For the text-containing cell, return its midpoint in [X, Y] coordinate format. 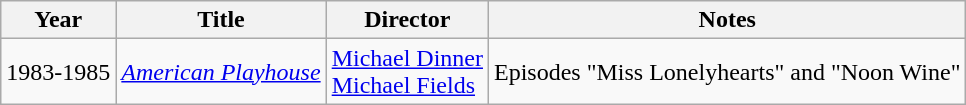
Director [407, 20]
Notes [728, 20]
Title [221, 20]
1983-1985 [58, 72]
Year [58, 20]
Michael DinnerMichael Fields [407, 72]
American Playhouse [221, 72]
Episodes "Miss Lonelyhearts" and "Noon Wine" [728, 72]
